Pinpoint the cell where the given text exists, returning its [X, Y] midpoint coordinate. 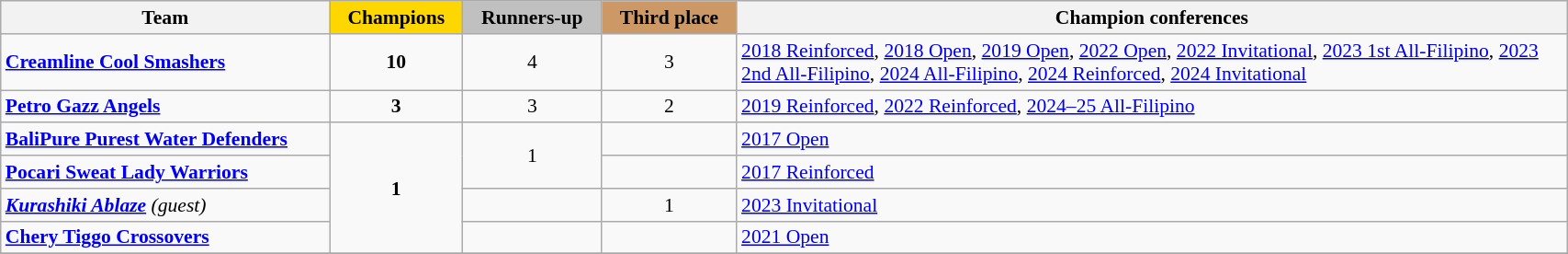
2023 Invitational [1152, 205]
Kurashiki Ablaze (guest) [165, 205]
4 [533, 63]
BaliPure Purest Water Defenders [165, 140]
2017 Open [1152, 140]
Pocari Sweat Lady Warriors [165, 172]
Creamline Cool Smashers [165, 63]
Champion conferences [1152, 17]
2 [669, 107]
Petro Gazz Angels [165, 107]
2019 Reinforced, 2022 Reinforced, 2024–25 All-Filipino [1152, 107]
2017 Reinforced [1152, 172]
Third place [669, 17]
2021 Open [1152, 237]
Chery Tiggo Crossovers [165, 237]
10 [397, 63]
Runners-up [533, 17]
Champions [397, 17]
Team [165, 17]
